Pinpoint the cell where the given text exists, returning its (x, y) midpoint coordinate. 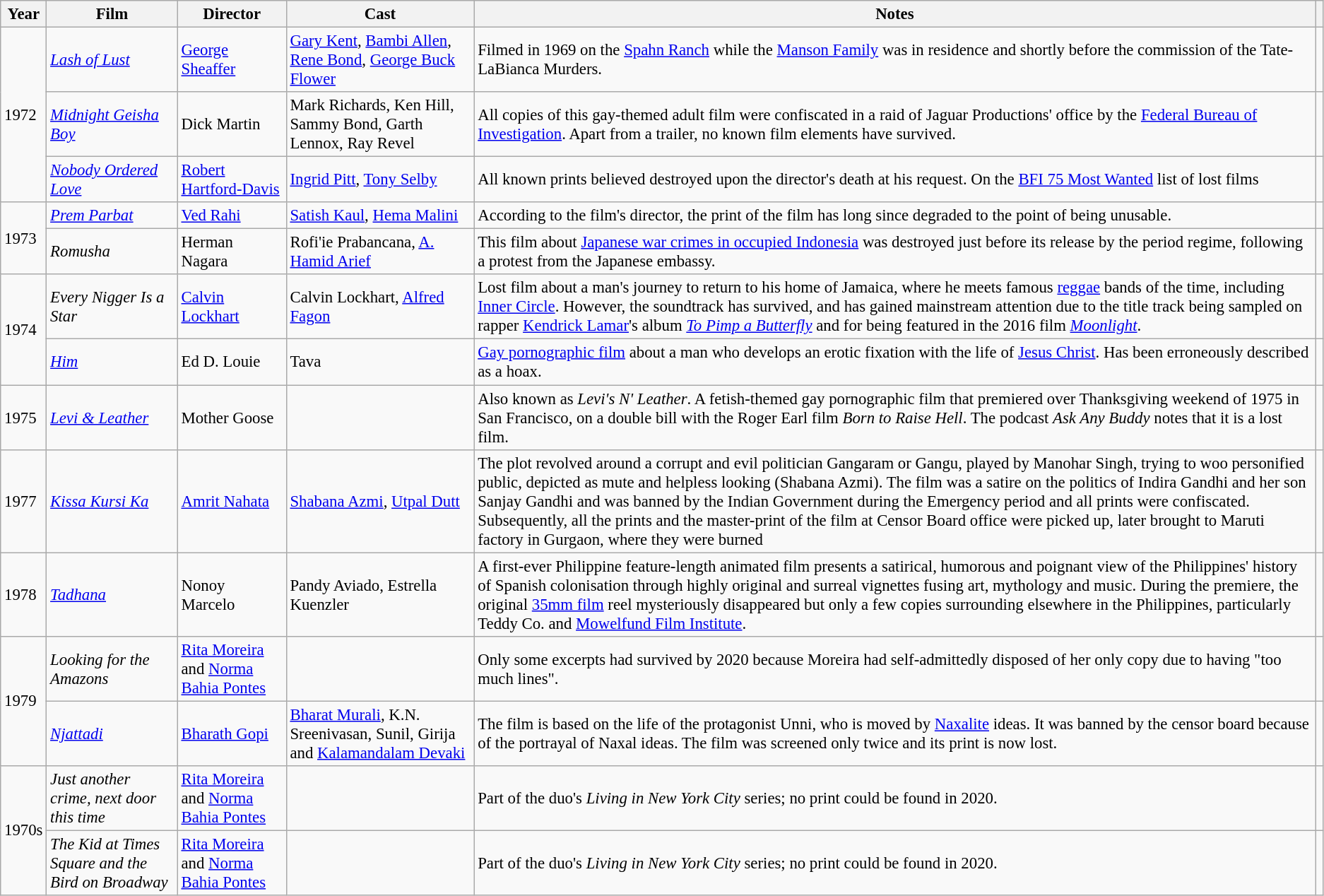
Gay pornographic film about a man who develops an erotic fixation with the life of Jesus Christ. Has been erroneously described as a hoax. (894, 362)
Bharat Murali, K.N. Sreenivasan, Sunil, Girija and Kalamandalam Devaki (380, 733)
Ed D. Louie (232, 362)
Herman Nagara (232, 252)
Bharath Gopi (232, 733)
1972 (24, 115)
Mother Goose (232, 418)
George Sheaffer (232, 60)
Director (232, 14)
The Kid at Times Square and the Bird on Broadway (112, 863)
1979 (24, 701)
Dick Martin (232, 124)
Every Nigger Is a Star (112, 307)
Nonoy Marcelo (232, 595)
1978 (24, 595)
Satish Kaul, Hema Malini (380, 216)
Ingrid Pitt, Tony Selby (380, 179)
Njattadi (112, 733)
Filmed in 1969 on the Spahn Ranch while the Manson Family was in residence and shortly before the commission of the Tate-LaBianca Murders. (894, 60)
Rofi'ie Prabancana, A. Hamid Arief (380, 252)
1974 (24, 329)
Year (24, 14)
Gary Kent, Bambi Allen, Rene Bond, George Buck Flower (380, 60)
Ved Rahi (232, 216)
Nobody Ordered Love (112, 179)
Romusha (112, 252)
Robert Hartford-Davis (232, 179)
1977 (24, 501)
Prem Parbat (112, 216)
Just another crime, next door this time (112, 798)
Looking for the Amazons (112, 668)
Amrit Nahata (232, 501)
Notes (894, 14)
Film (112, 14)
Calvin Lockhart, Alfred Fagon (380, 307)
1973 (24, 238)
Kissa Kursi Ka (112, 501)
Levi & Leather (112, 418)
Midnight Geisha Boy (112, 124)
Tadhana (112, 595)
Calvin Lockhart (232, 307)
All known prints believed destroyed upon the director's death at his request. On the BFI 75 Most Wanted list of lost films (894, 179)
Him (112, 362)
Pandy Aviado, Estrella Kuenzler (380, 595)
Shabana Azmi, Utpal Dutt (380, 501)
According to the film's director, the print of the film has long since degraded to the point of being unusable. (894, 216)
1975 (24, 418)
1970s (24, 831)
Mark Richards, Ken Hill, Sammy Bond, Garth Lennox, Ray Revel (380, 124)
Only some excerpts had survived by 2020 because Moreira had self-admittedly disposed of her only copy due to having "too much lines". (894, 668)
Lash of Lust (112, 60)
Cast (380, 14)
Tava (380, 362)
